Output the (X, Y) coordinate of the center of the cell containing the given text.  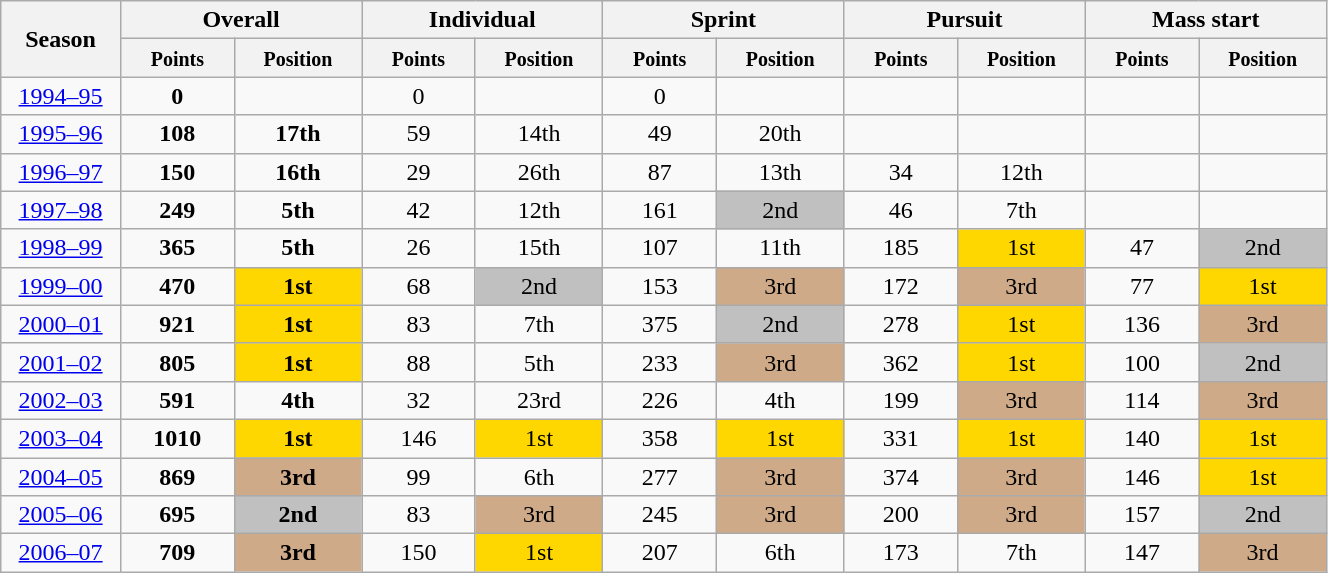
34 (901, 172)
59 (419, 134)
17th (298, 134)
185 (901, 248)
47 (1142, 248)
249 (177, 210)
2002–03 (61, 400)
46 (901, 210)
470 (177, 286)
200 (901, 515)
Sprint (724, 20)
13th (780, 172)
172 (901, 286)
23rd (538, 400)
1999–00 (61, 286)
1996–97 (61, 172)
15th (538, 248)
11th (780, 248)
173 (901, 553)
374 (901, 477)
2004–05 (61, 477)
Individual (482, 20)
869 (177, 477)
26 (419, 248)
245 (660, 515)
147 (1142, 553)
207 (660, 553)
99 (419, 477)
87 (660, 172)
Pursuit (964, 20)
591 (177, 400)
199 (901, 400)
2003–04 (61, 438)
32 (419, 400)
114 (1142, 400)
1994–95 (61, 96)
2006–07 (61, 553)
365 (177, 248)
277 (660, 477)
100 (1142, 362)
709 (177, 553)
49 (660, 134)
42 (419, 210)
358 (660, 438)
77 (1142, 286)
108 (177, 134)
805 (177, 362)
695 (177, 515)
20th (780, 134)
233 (660, 362)
161 (660, 210)
Overall (240, 20)
153 (660, 286)
1010 (177, 438)
68 (419, 286)
16th (298, 172)
140 (1142, 438)
136 (1142, 324)
Season (61, 39)
26th (538, 172)
278 (901, 324)
226 (660, 400)
1998–99 (61, 248)
157 (1142, 515)
921 (177, 324)
29 (419, 172)
2001–02 (61, 362)
88 (419, 362)
Mass start (1206, 20)
1995–96 (61, 134)
107 (660, 248)
375 (660, 324)
2000–01 (61, 324)
14th (538, 134)
331 (901, 438)
362 (901, 362)
2005–06 (61, 515)
1997–98 (61, 210)
